Extract the [X, Y] coordinate from the center of the cell holding the provided text.  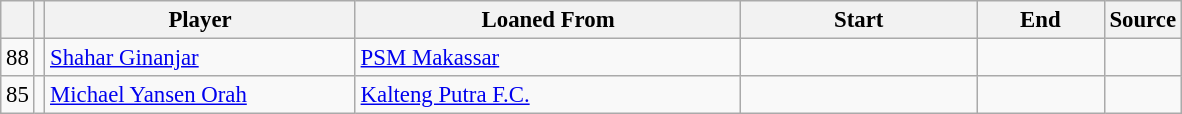
Loaned From [548, 20]
Player [200, 20]
Start [859, 20]
Source [1142, 20]
Kalteng Putra F.C. [548, 95]
End [1040, 20]
88 [18, 58]
Michael Yansen Orah [200, 95]
PSM Makassar [548, 58]
Shahar Ginanjar [200, 58]
85 [18, 95]
